For the text-containing cell, return its midpoint in [X, Y] coordinate format. 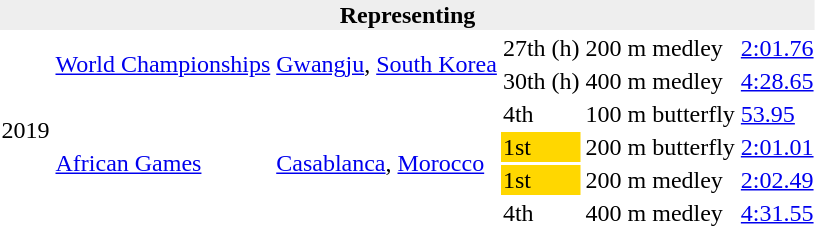
Representing [408, 15]
30th (h) [541, 81]
2:01.01 [777, 147]
2:02.49 [777, 180]
100 m butterfly [660, 114]
53.95 [777, 114]
Gwangju, South Korea [387, 64]
400 m medley [660, 81]
200 m butterfly [660, 147]
2:01.76 [777, 48]
4th [541, 114]
27th (h) [541, 48]
4:28.65 [777, 81]
World Championships [163, 64]
